Capture the cell that displays the provided text and extract its (x, y) central coordinate. 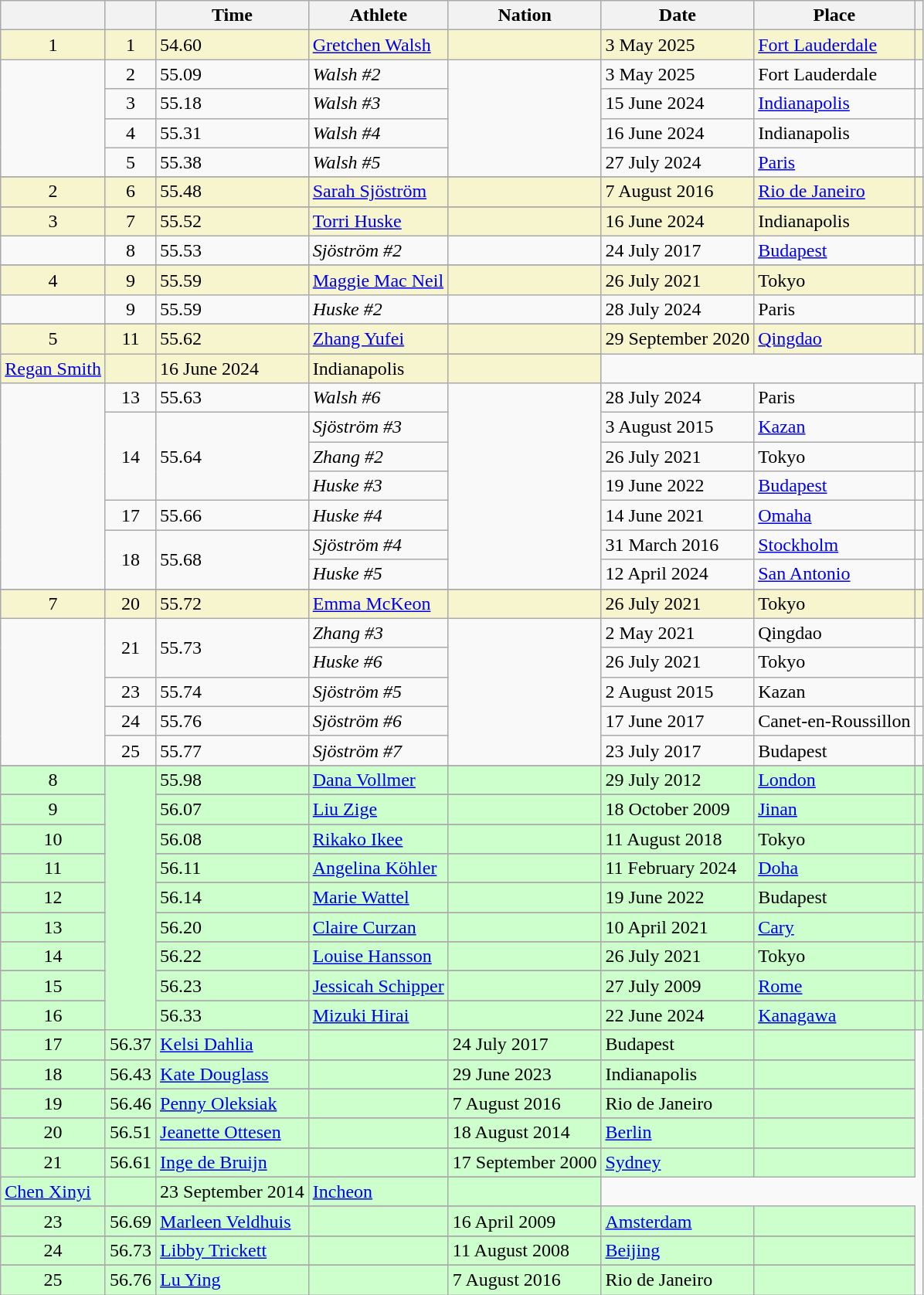
Torri Huske (379, 221)
55.77 (233, 750)
55.73 (233, 647)
Cary (834, 927)
Canet-en-Roussillon (834, 721)
16 (53, 1015)
Jessicah Schipper (379, 986)
Penny Oleksiak (233, 1103)
Marleen Veldhuis (233, 1221)
55.64 (233, 457)
San Antonio (834, 574)
Beijing (678, 1250)
Sydney (678, 1162)
Jinan (834, 809)
Marie Wattel (379, 898)
Rome (834, 986)
Sjöström #3 (379, 427)
56.14 (233, 898)
Walsh #3 (379, 104)
Place (834, 15)
Angelina Köhler (379, 868)
Mizuki Hirai (379, 1015)
56.20 (233, 927)
55.68 (233, 559)
23 September 2014 (233, 1191)
10 (53, 838)
55.31 (233, 133)
29 July 2012 (678, 780)
55.72 (233, 603)
Sarah Sjöström (379, 192)
56.11 (233, 868)
56.61 (130, 1162)
Zhang #2 (379, 457)
Walsh #5 (379, 162)
29 September 2020 (678, 338)
27 July 2024 (678, 162)
6 (130, 192)
55.09 (233, 74)
3 August 2015 (678, 427)
Zhang #3 (379, 633)
Incheon (379, 1191)
2 May 2021 (678, 633)
Liu Zige (379, 809)
Huske #5 (379, 574)
Regan Smith (53, 369)
Louise Hansson (379, 957)
55.74 (233, 692)
17 June 2017 (678, 721)
56.51 (130, 1133)
14 June 2021 (678, 515)
27 July 2009 (678, 986)
29 June 2023 (525, 1074)
Chen Xinyi (53, 1191)
Huske #2 (379, 309)
56.73 (130, 1250)
Emma McKeon (379, 603)
19 (53, 1103)
12 (53, 898)
Huske #6 (379, 662)
56.33 (233, 1015)
56.08 (233, 838)
55.62 (233, 338)
Kanagawa (834, 1015)
Jeanette Ottesen (233, 1133)
11 February 2024 (678, 868)
Omaha (834, 515)
10 April 2021 (678, 927)
Time (233, 15)
56.22 (233, 957)
Walsh #4 (379, 133)
18 October 2009 (678, 809)
Libby Trickett (233, 1250)
Date (678, 15)
Dana Vollmer (379, 780)
Sjöström #2 (379, 250)
55.38 (233, 162)
11 August 2018 (678, 838)
12 April 2024 (678, 574)
56.69 (130, 1221)
56.37 (130, 1045)
Doha (834, 868)
Sjöström #4 (379, 545)
Huske #4 (379, 515)
55.18 (233, 104)
Maggie Mac Neil (379, 280)
Amsterdam (678, 1221)
11 August 2008 (525, 1250)
2 August 2015 (678, 692)
16 April 2009 (525, 1221)
Kate Douglass (233, 1074)
18 August 2014 (525, 1133)
Stockholm (834, 545)
56.76 (130, 1280)
55.52 (233, 221)
15 June 2024 (678, 104)
56.23 (233, 986)
56.43 (130, 1074)
Walsh #6 (379, 398)
Athlete (379, 15)
Walsh #2 (379, 74)
55.98 (233, 780)
Claire Curzan (379, 927)
55.66 (233, 515)
Sjöström #7 (379, 750)
55.76 (233, 721)
Rikako Ikee (379, 838)
Sjöström #5 (379, 692)
54.60 (233, 45)
56.46 (130, 1103)
Lu Ying (233, 1280)
55.53 (233, 250)
Berlin (678, 1133)
22 June 2024 (678, 1015)
23 July 2017 (678, 750)
Zhang Yufei (379, 338)
15 (53, 986)
31 March 2016 (678, 545)
London (834, 780)
Gretchen Walsh (379, 45)
Nation (525, 15)
Kelsi Dahlia (233, 1045)
Sjöström #6 (379, 721)
Huske #3 (379, 486)
17 September 2000 (525, 1162)
55.48 (233, 192)
56.07 (233, 809)
Inge de Bruijn (233, 1162)
55.63 (233, 398)
